Search for the cell housing the specified text and yield its (X, Y) center coordinate. 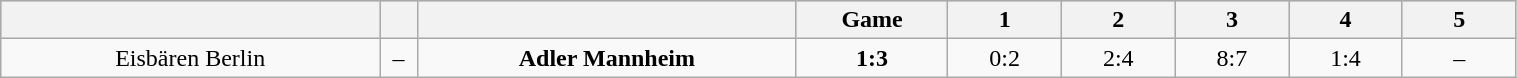
4 (1346, 20)
0:2 (1005, 58)
Game (872, 20)
1:4 (1346, 58)
1:3 (872, 58)
3 (1232, 20)
5 (1459, 20)
Eisbären Berlin (190, 58)
Adler Mannheim (606, 58)
2 (1118, 20)
1 (1005, 20)
8:7 (1232, 58)
2:4 (1118, 58)
